Extract the (X, Y) coordinate from the center of the cell holding the provided text.  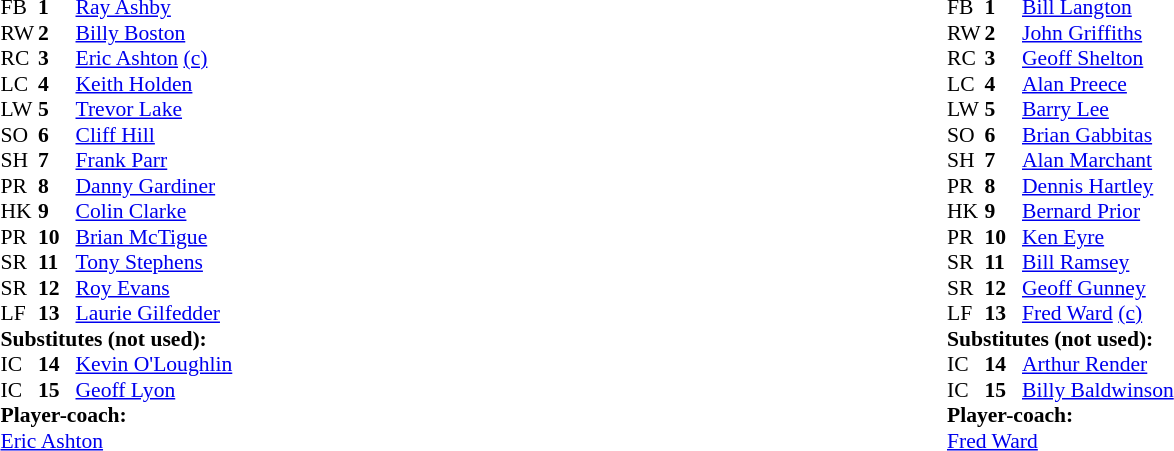
Cliff Hill (154, 135)
Danny Gardiner (154, 186)
Geoff Gunney (1098, 288)
Brian Gabbitas (1098, 135)
Tony Stephens (154, 263)
Laurie Gilfedder (154, 313)
Billy Boston (154, 33)
Kevin O'Loughlin (154, 365)
Ken Eyre (1098, 237)
Roy Evans (154, 288)
John Griffiths (1098, 33)
Brian McTigue (154, 237)
Frank Parr (154, 161)
Eric Ashton (c) (154, 59)
Alan Preece (1098, 84)
Colin Clarke (154, 211)
Barry Lee (1098, 109)
Bernard Prior (1098, 211)
Keith Holden (154, 84)
Geoff Shelton (1098, 59)
Trevor Lake (154, 109)
Geoff Lyon (154, 390)
Dennis Hartley (1098, 186)
Alan Marchant (1098, 161)
Fred Ward (c) (1098, 313)
Bill Ramsey (1098, 263)
Arthur Render (1098, 365)
Billy Baldwinson (1098, 390)
